Detect which cell encompasses the target text, then output its (x, y) center coordinate. 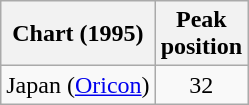
Peakposition (201, 34)
Japan (Oricon) (78, 85)
32 (201, 85)
Chart (1995) (78, 34)
